Find where the given text appears and provide that cell's center as (x, y) coordinate. 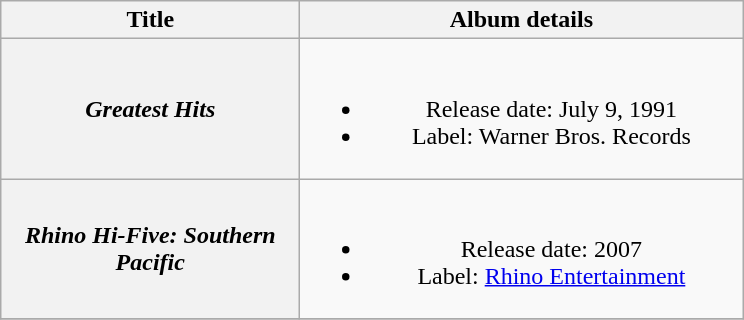
Album details (522, 20)
Greatest Hits (150, 109)
Release date: 2007Label: Rhino Entertainment (522, 249)
Release date: July 9, 1991Label: Warner Bros. Records (522, 109)
Rhino Hi-Five: Southern Pacific (150, 249)
Title (150, 20)
